From the cell containing the given text, extract its center point as (X, Y) coordinate. 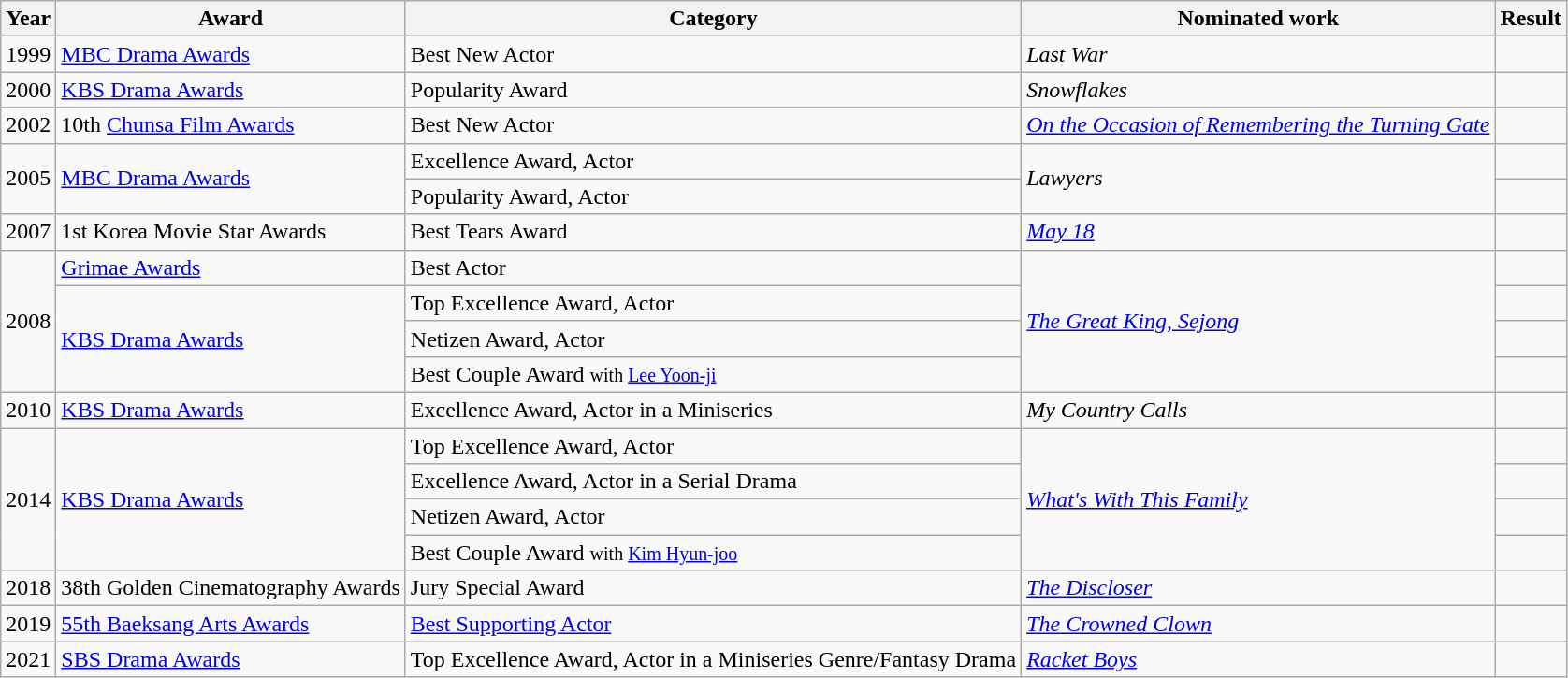
Jury Special Award (713, 588)
Result (1531, 19)
2018 (28, 588)
Popularity Award (713, 90)
Best Couple Award with Lee Yoon-ji (713, 374)
The Discloser (1258, 588)
2014 (28, 499)
Popularity Award, Actor (713, 196)
2000 (28, 90)
Nominated work (1258, 19)
Grimae Awards (230, 267)
Award (230, 19)
1999 (28, 54)
Category (713, 19)
What's With This Family (1258, 499)
2010 (28, 410)
38th Golden Cinematography Awards (230, 588)
Lawyers (1258, 179)
Excellence Award, Actor (713, 161)
2019 (28, 624)
Best Tears Award (713, 232)
The Great King, Sejong (1258, 321)
Best Supporting Actor (713, 624)
My Country Calls (1258, 410)
2008 (28, 321)
SBS Drama Awards (230, 659)
Excellence Award, Actor in a Serial Drama (713, 482)
Year (28, 19)
55th Baeksang Arts Awards (230, 624)
Excellence Award, Actor in a Miniseries (713, 410)
10th Chunsa Film Awards (230, 125)
Snowflakes (1258, 90)
2002 (28, 125)
Top Excellence Award, Actor in a Miniseries Genre/Fantasy Drama (713, 659)
The Crowned Clown (1258, 624)
Last War (1258, 54)
Racket Boys (1258, 659)
2005 (28, 179)
1st Korea Movie Star Awards (230, 232)
2021 (28, 659)
On the Occasion of Remembering the Turning Gate (1258, 125)
2007 (28, 232)
May 18 (1258, 232)
Best Couple Award with Kim Hyun-joo (713, 553)
Best Actor (713, 267)
